Return (X, Y) of the center of cell containing provided text 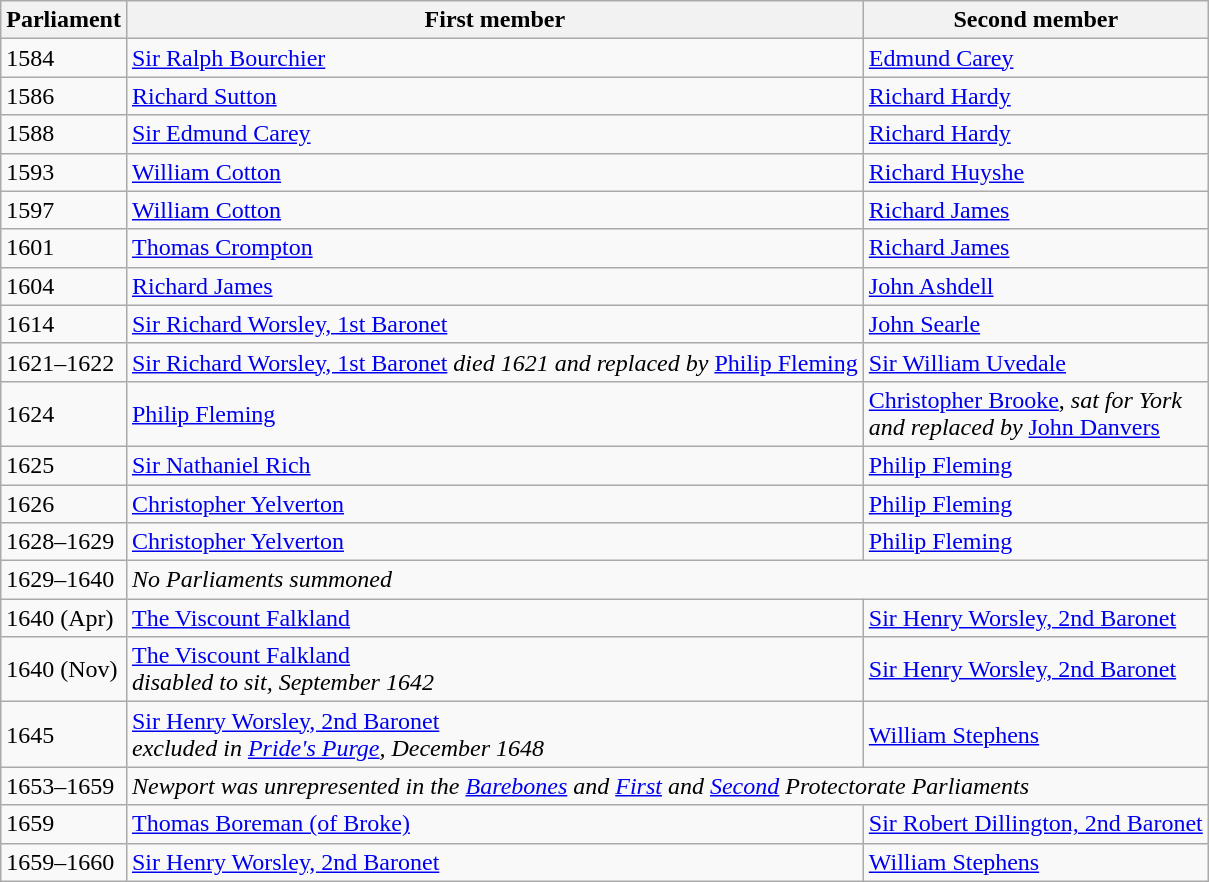
Thomas Boreman (of Broke) (494, 824)
1645 (64, 734)
1640 (Apr) (64, 618)
First member (494, 20)
Christopher Brooke, sat for York and replaced by John Danvers (1036, 414)
Sir Ralph Bourchier (494, 58)
Sir Robert Dillington, 2nd Baronet (1036, 824)
1659–1660 (64, 862)
1597 (64, 210)
Edmund Carey (1036, 58)
1640 (Nov) (64, 670)
John Searle (1036, 324)
1624 (64, 414)
1588 (64, 134)
The Viscount Falkland (494, 618)
1586 (64, 96)
1601 (64, 248)
1593 (64, 172)
John Ashdell (1036, 286)
1626 (64, 503)
Sir Richard Worsley, 1st Baronet (494, 324)
1584 (64, 58)
The Viscount Falkland disabled to sit, September 1642 (494, 670)
Sir William Uvedale (1036, 362)
1659 (64, 824)
1653–1659 (64, 786)
Sir Richard Worsley, 1st Baronet died 1621 and replaced by Philip Fleming (494, 362)
Richard Sutton (494, 96)
1629–1640 (64, 580)
No Parliaments summoned (667, 580)
Second member (1036, 20)
1604 (64, 286)
Sir Henry Worsley, 2nd Baronet excluded in Pride's Purge, December 1648 (494, 734)
1628–1629 (64, 542)
Parliament (64, 20)
Richard Huyshe (1036, 172)
1614 (64, 324)
Sir Nathaniel Rich (494, 465)
Thomas Crompton (494, 248)
1625 (64, 465)
1621–1622 (64, 362)
Newport was unrepresented in the Barebones and First and Second Protectorate Parliaments (667, 786)
Sir Edmund Carey (494, 134)
